Find where the given text appears and provide that cell's center as (X, Y) coordinate. 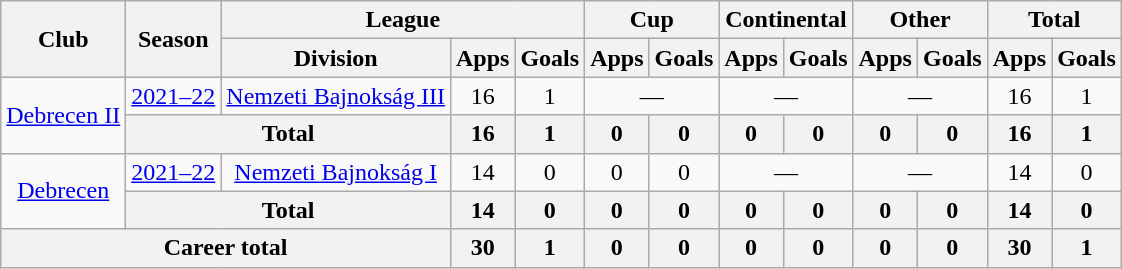
Division (336, 58)
Cup (652, 20)
Continental (786, 20)
Club (64, 39)
Debrecen (64, 191)
Career total (226, 248)
Other (920, 20)
Debrecen II (64, 115)
Nemzeti Bajnokság I (336, 172)
League (403, 20)
Nemzeti Bajnokság III (336, 96)
Season (174, 39)
